Provide the (x, y) coordinate of the cell's center where the given text is located.  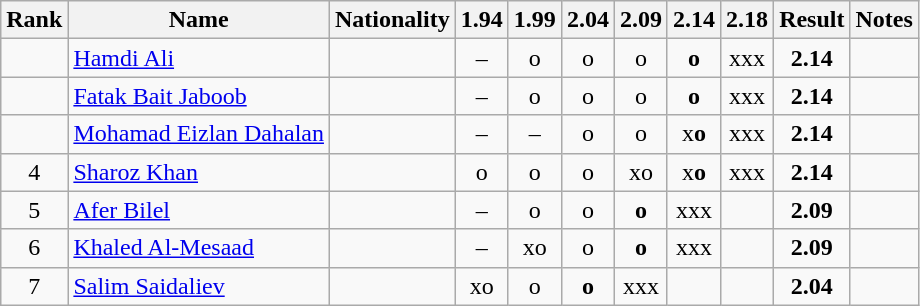
4 (34, 172)
Mohamad Eizlan Dahalan (199, 134)
Name (199, 20)
1.99 (534, 20)
Sharoz Khan (199, 172)
Salim Saidaliev (199, 286)
Hamdi Ali (199, 58)
Result (812, 20)
Afer Bilel (199, 210)
1.94 (482, 20)
Nationality (392, 20)
Notes (884, 20)
7 (34, 286)
6 (34, 248)
Fatak Bait Jaboob (199, 96)
2.18 (748, 20)
Rank (34, 20)
5 (34, 210)
Khaled Al-Mesaad (199, 248)
